Determine the (x, y) coordinate at the center of the cell enclosing the given text.  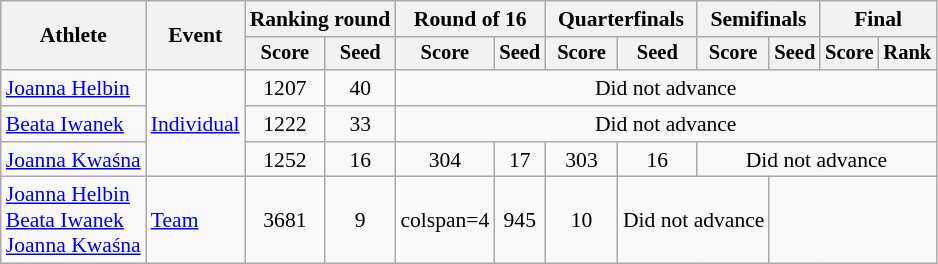
Individual (196, 124)
303 (582, 160)
Quarterfinals (621, 19)
945 (520, 220)
Rank (908, 54)
304 (444, 160)
40 (360, 88)
Ranking round (320, 19)
Final (878, 19)
9 (360, 220)
Round of 16 (470, 19)
Event (196, 36)
Team (196, 220)
Joanna HelbinBeata IwanekJoanna Kwaśna (74, 220)
33 (360, 124)
Semifinals (758, 19)
Beata Iwanek (74, 124)
17 (520, 160)
colspan=4 (444, 220)
10 (582, 220)
3681 (286, 220)
Athlete (74, 36)
1207 (286, 88)
1222 (286, 124)
1252 (286, 160)
Joanna Kwaśna (74, 160)
Joanna Helbin (74, 88)
